Extract the (x, y) coordinate from the center of the cell holding the provided text.  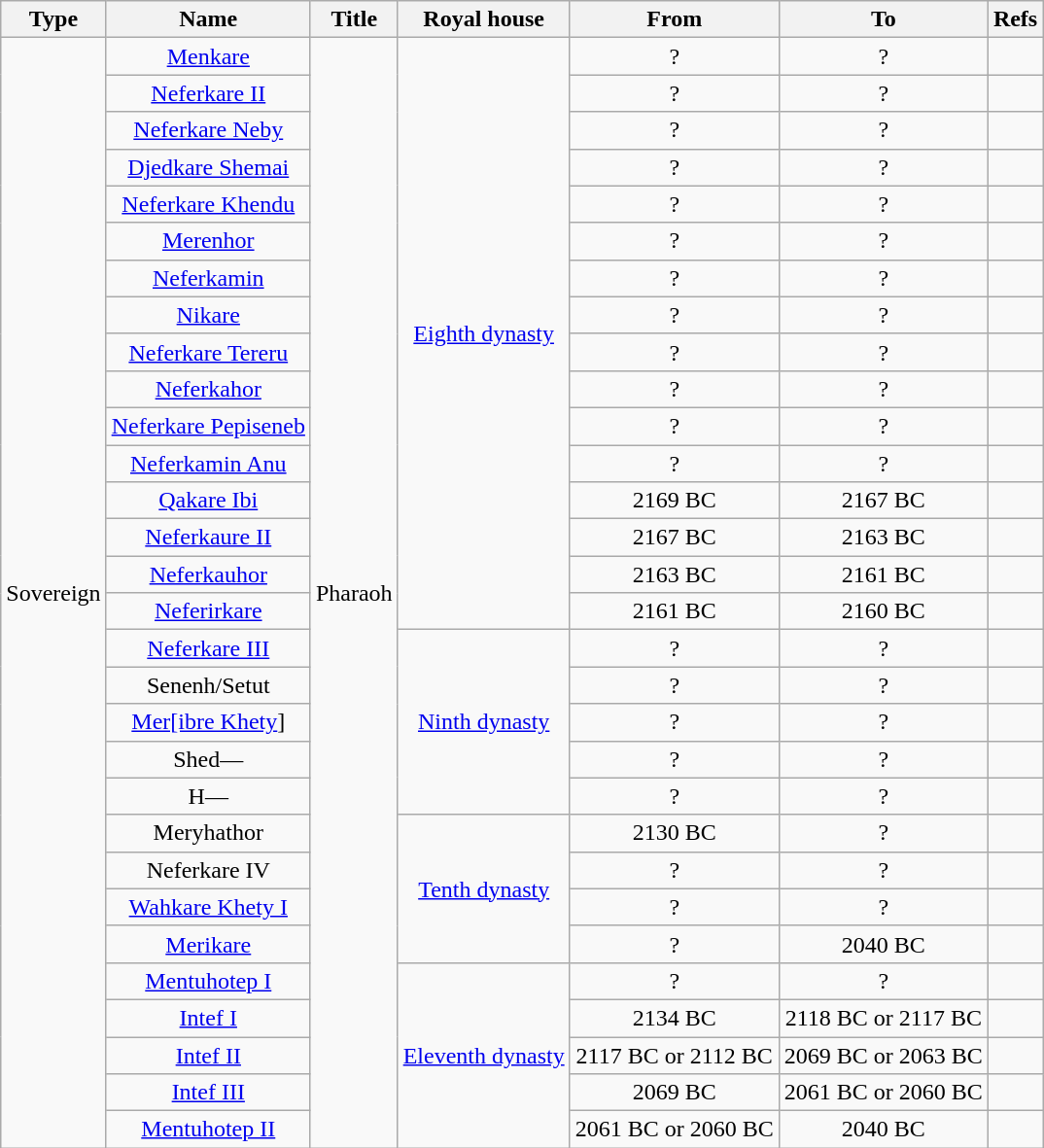
Neferkare Neby (208, 130)
Mer[ibre Khety] (208, 722)
Neferkare Tereru (208, 352)
2169 BC (675, 501)
Merenhor (208, 241)
Neferkare III (208, 648)
Pharaoh (354, 593)
Eighth dynasty (484, 334)
Qakare Ibi (208, 501)
Neferkaure II (208, 538)
Neferkare Khendu (208, 204)
2118 BC or 2117 BC (883, 1018)
2134 BC (675, 1018)
Merikare (208, 944)
Intef II (208, 1055)
2160 BC (883, 611)
Nikare (208, 315)
Neferkauhor (208, 574)
2130 BC (675, 833)
2117 BC or 2112 BC (675, 1055)
Ninth dynasty (484, 722)
Mentuhotep II (208, 1130)
Shed— (208, 759)
Neferkahor (208, 389)
2069 BC (675, 1093)
Neferkamin Anu (208, 464)
Name (208, 19)
Intef I (208, 1018)
Sovereign (53, 593)
2069 BC or 2063 BC (883, 1055)
Title (354, 19)
Neferkare IV (208, 870)
Eleventh dynasty (484, 1055)
Refs (1015, 19)
Royal house (484, 19)
Type (53, 19)
Menkare (208, 56)
Wahkare Khety I (208, 907)
H— (208, 796)
Neferirkare (208, 611)
Tenth dynasty (484, 888)
Meryhathor (208, 833)
From (675, 19)
Mentuhotep I (208, 981)
Intef III (208, 1093)
Djedkare Shemai (208, 167)
Neferkamin (208, 278)
Neferkare II (208, 93)
To (883, 19)
Senenh/Setut (208, 685)
Neferkare Pepiseneb (208, 426)
